Search for the cell housing the specified text and yield its [x, y] center coordinate. 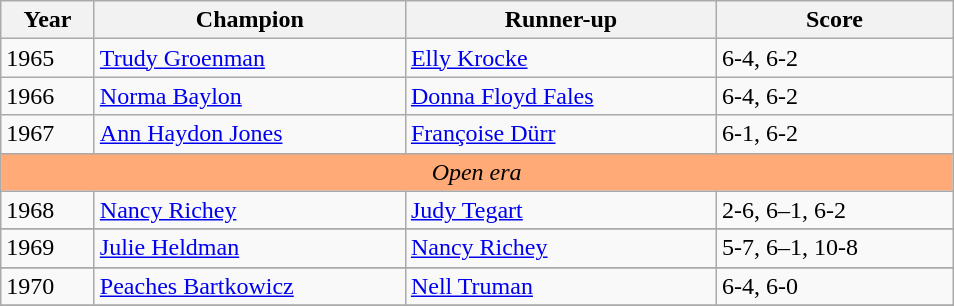
1966 [48, 96]
Runner-up [560, 20]
Elly Krocke [560, 58]
Nell Truman [560, 286]
Trudy Groenman [250, 58]
1970 [48, 286]
Peaches Bartkowicz [250, 286]
1967 [48, 134]
6-1, 6-2 [834, 134]
Françoise Dürr [560, 134]
Norma Baylon [250, 96]
2-6, 6–1, 6-2 [834, 210]
1968 [48, 210]
Open era [477, 172]
1965 [48, 58]
Champion [250, 20]
Donna Floyd Fales [560, 96]
Julie Heldman [250, 248]
5-7, 6–1, 10-8 [834, 248]
Score [834, 20]
1969 [48, 248]
Ann Haydon Jones [250, 134]
Year [48, 20]
6-4, 6-0 [834, 286]
Judy Tegart [560, 210]
